Pinpoint the cell where the given text exists, returning its (x, y) midpoint coordinate. 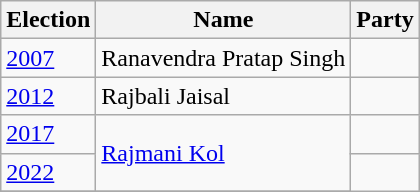
2012 (48, 96)
Name (224, 20)
Election (48, 20)
Party (385, 20)
Rajbali Jaisal (224, 96)
2017 (48, 134)
2007 (48, 58)
Ranavendra Pratap Singh (224, 58)
Rajmani Kol (224, 153)
2022 (48, 172)
